Identify which cell holds the provided text, then report its (x, y) central coordinate. 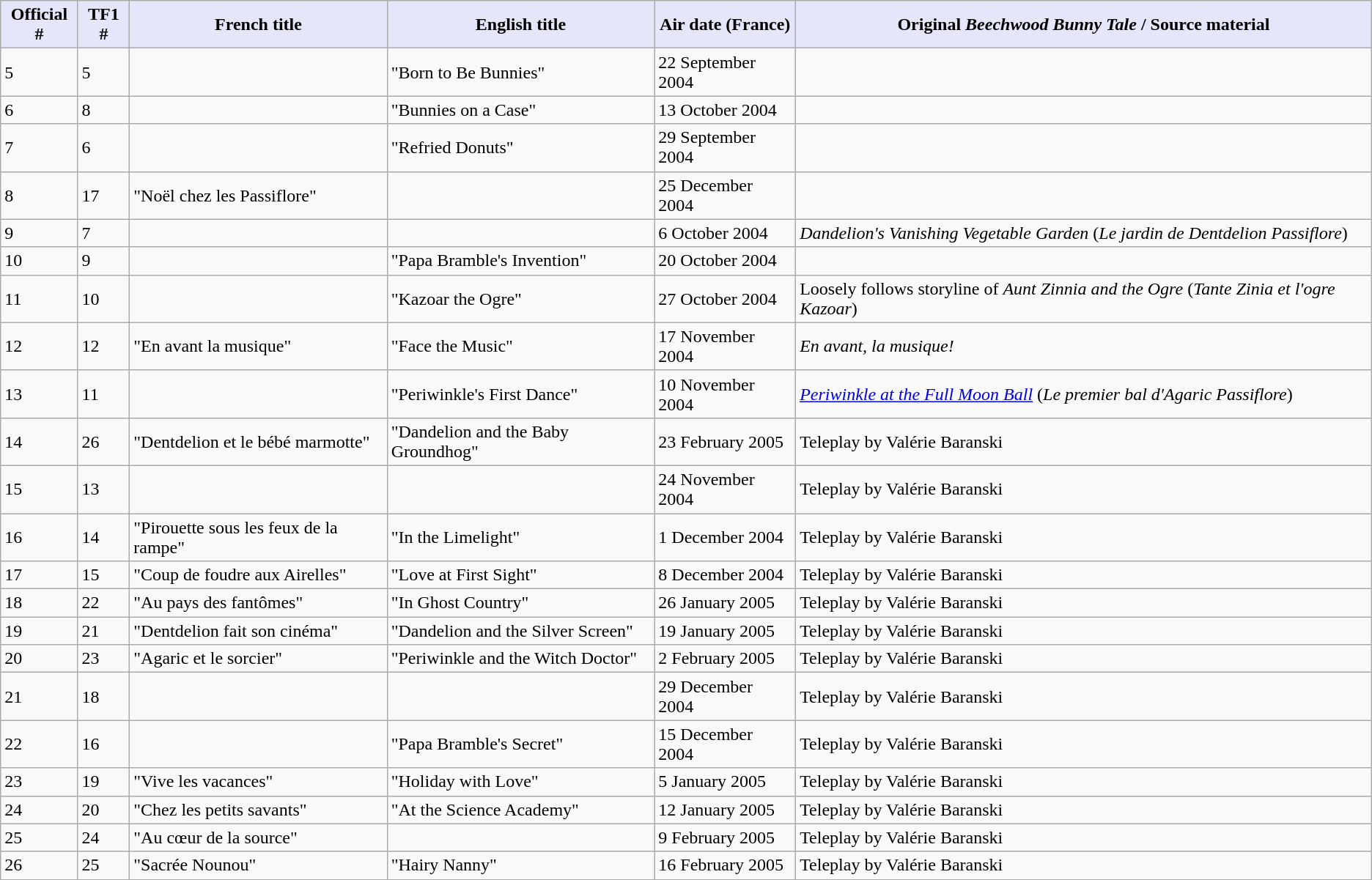
"Papa Bramble's Invention" (520, 261)
"Hairy Nanny" (520, 865)
6 October 2004 (726, 233)
10 November 2004 (726, 394)
1 December 2004 (726, 536)
17 November 2004 (726, 346)
TF1 # (104, 25)
19 January 2005 (726, 631)
"Dentdelion et le bébé marmotte" (258, 441)
"Papa Bramble's Secret" (520, 744)
"Born to Be Bunnies" (520, 72)
15 December 2004 (726, 744)
20 October 2004 (726, 261)
22 September 2004 (726, 72)
English title (520, 25)
"Face the Music" (520, 346)
"Periwinkle's First Dance" (520, 394)
"En avant la musique" (258, 346)
Dandelion's Vanishing Vegetable Garden (Le jardin de Dentdelion Passiflore) (1084, 233)
Official # (40, 25)
2 February 2005 (726, 659)
"Au cœur de la source" (258, 838)
Periwinkle at the Full Moon Ball (Le premier bal d'Agaric Passiflore) (1084, 394)
"Noël chez les Passiflore" (258, 195)
26 January 2005 (726, 603)
"Pirouette sous les feux de la rampe" (258, 536)
25 December 2004 (726, 195)
"Kazoar the Ogre" (520, 299)
"Holiday with Love" (520, 782)
24 November 2004 (726, 489)
"In the Limelight" (520, 536)
En avant, la musique! (1084, 346)
Loosely follows storyline of Aunt Zinnia and the Ogre (Tante Zinia et l'ogre Kazoar) (1084, 299)
"Vive les vacances" (258, 782)
"Sacrée Nounou" (258, 865)
"Love at First Sight" (520, 575)
8 December 2004 (726, 575)
Original Beechwood Bunny Tale / Source material (1084, 25)
"Bunnies on a Case" (520, 110)
"Au pays des fantômes" (258, 603)
5 January 2005 (726, 782)
"Coup de foudre aux Airelles" (258, 575)
"Dentdelion fait son cinéma" (258, 631)
"Agaric et le sorcier" (258, 659)
23 February 2005 (726, 441)
9 February 2005 (726, 838)
16 February 2005 (726, 865)
27 October 2004 (726, 299)
"Chez les petits savants" (258, 810)
"Dandelion and the Baby Groundhog" (520, 441)
13 October 2004 (726, 110)
29 December 2004 (726, 696)
French title (258, 25)
"Periwinkle and the Witch Doctor" (520, 659)
"In Ghost Country" (520, 603)
29 September 2004 (726, 148)
12 January 2005 (726, 810)
"Dandelion and the Silver Screen" (520, 631)
Air date (France) (726, 25)
"At the Science Academy" (520, 810)
"Refried Donuts" (520, 148)
